Detect which cell encompasses the target text, then output its (x, y) center coordinate. 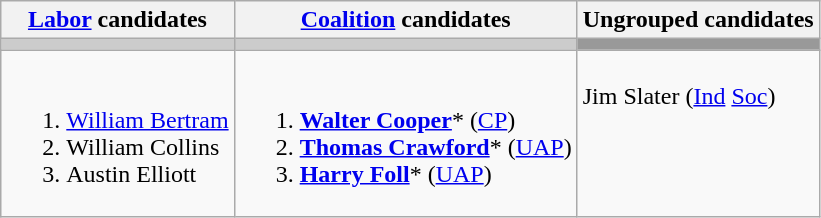
Jim Slater (Ind Soc) (698, 134)
Coalition candidates (406, 20)
William BertramWilliam CollinsAustin Elliott (118, 134)
Ungrouped candidates (698, 20)
Labor candidates (118, 20)
Walter Cooper* (CP)Thomas Crawford* (UAP)Harry Foll* (UAP) (406, 134)
